Scan for the cell matching the given text and deliver its (x, y) coordinate at center. 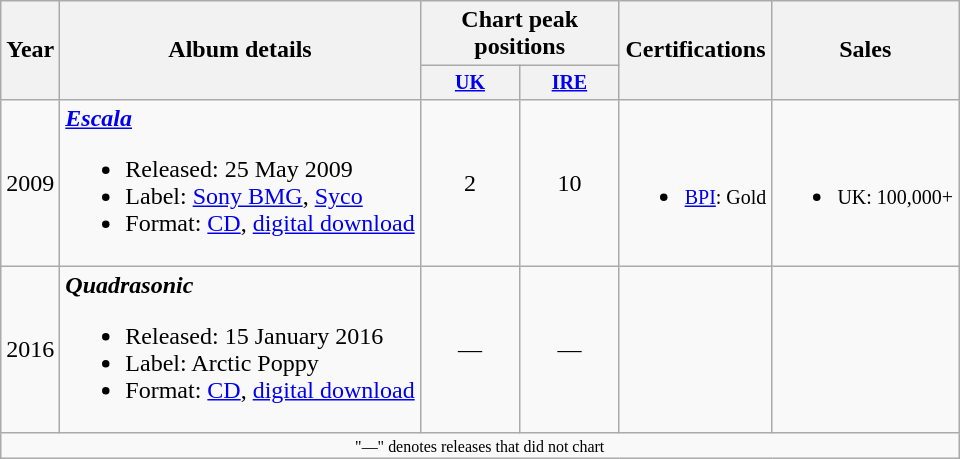
2 (470, 182)
UK: 100,000+ (866, 182)
2009 (30, 182)
Certifications (696, 50)
IRE (570, 82)
10 (570, 182)
UK (470, 82)
EscalaReleased: 25 May 2009Label: Sony BMG, SycoFormat: CD, digital download (240, 182)
"—" denotes releases that did not chart (480, 445)
BPI: Gold (696, 182)
Sales (866, 50)
Chart peak positions (520, 34)
Year (30, 50)
Album details (240, 50)
QuadrasonicReleased: 15 January 2016Label: Arctic PoppyFormat: CD, digital download (240, 350)
2016 (30, 350)
